Scan for the cell matching the given text and deliver its [X, Y] coordinate at center. 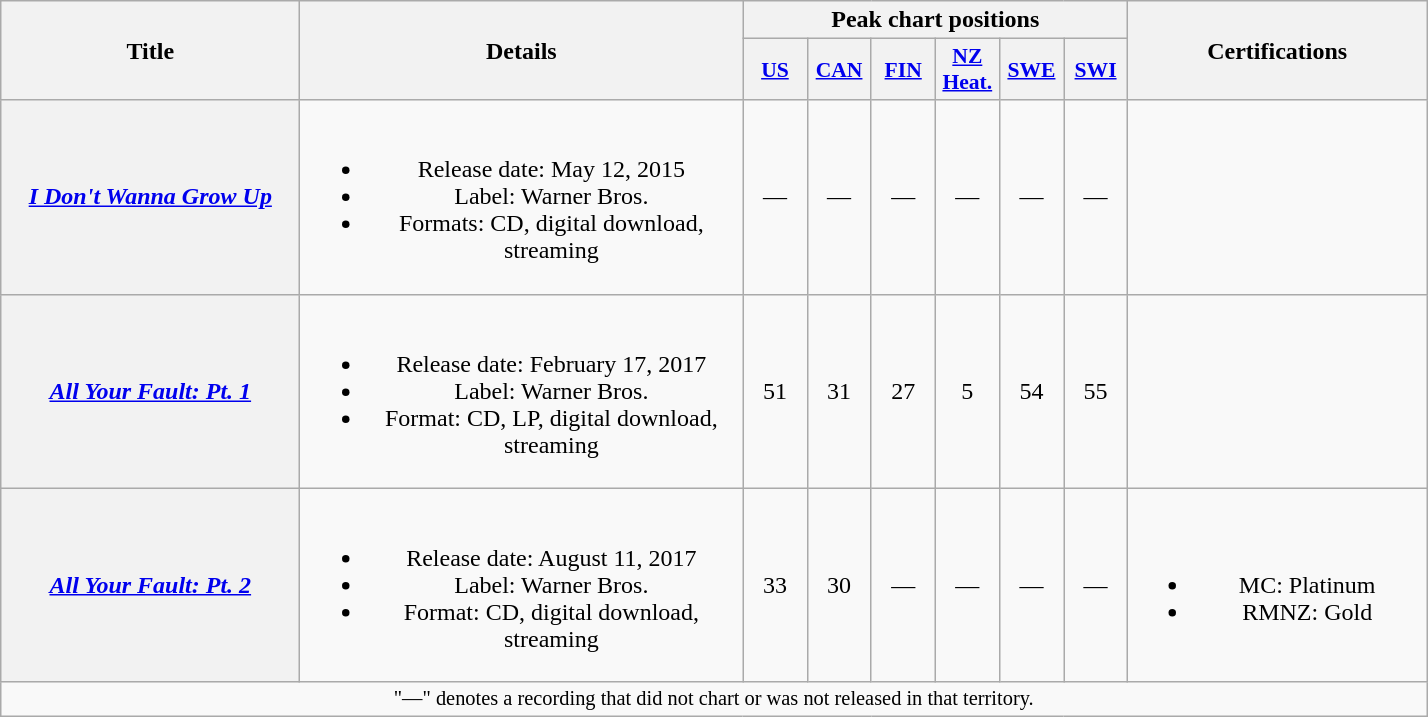
MC: PlatinumRMNZ: Gold [1278, 585]
Release date: August 11, 2017Label: Warner Bros.Format: CD, digital download, streaming [522, 585]
US [775, 70]
All Your Fault: Pt. 1 [150, 391]
"—" denotes a recording that did not chart or was not released in that territory. [714, 699]
Peak chart positions [936, 20]
55 [1096, 391]
SWE [1031, 70]
CAN [839, 70]
Release date: February 17, 2017Label: Warner Bros.Format: CD, LP, digital download, streaming [522, 391]
33 [775, 585]
27 [903, 391]
SWI [1096, 70]
30 [839, 585]
31 [839, 391]
I Don't Wanna Grow Up [150, 197]
All Your Fault: Pt. 2 [150, 585]
51 [775, 391]
54 [1031, 391]
NZHeat. [967, 70]
Certifications [1278, 50]
Release date: May 12, 2015Label: Warner Bros.Formats: CD, digital download, streaming [522, 197]
Title [150, 50]
FIN [903, 70]
5 [967, 391]
Details [522, 50]
